Provide the [X, Y] coordinate of the cell's center where the given text is located.  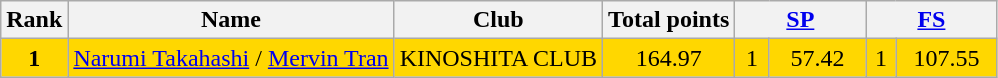
FS [932, 20]
57.42 [818, 58]
Club [498, 20]
164.97 [669, 58]
107.55 [946, 58]
Name [231, 20]
Narumi Takahashi / Mervin Tran [231, 58]
Rank [34, 20]
KINOSHITA CLUB [498, 58]
Total points [669, 20]
SP [800, 20]
